Find where the given text appears and provide that cell's center as [x, y] coordinate. 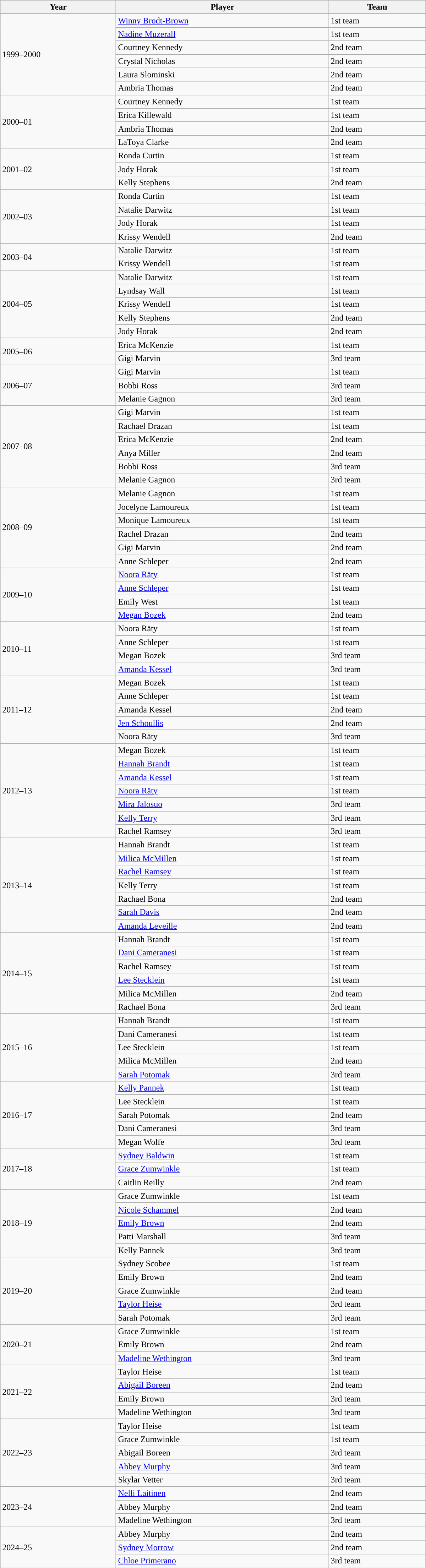
2019–20 [58, 1291]
2001–02 [58, 169]
Patti Marshall [222, 1236]
2020–21 [58, 1345]
Winny Brodt-Brown [222, 21]
Erica Killewald [222, 115]
2012–13 [58, 791]
Crystal Nicholas [222, 61]
2014–15 [58, 973]
Monique Lamoureux [222, 520]
Amanda Leveille [222, 926]
Lyndsay Wall [222, 291]
Skylar Vetter [222, 1480]
2013–14 [58, 885]
2007–08 [58, 446]
2011–12 [58, 710]
Rachael Drazan [222, 426]
Nelli Laitinen [222, 1493]
2016–17 [58, 1115]
Nadine Muzerall [222, 34]
2006–07 [58, 385]
Year [58, 7]
2010–11 [58, 649]
2015–16 [58, 1047]
2022–23 [58, 1453]
Sydney Baldwin [222, 1155]
1999–2000 [58, 54]
Sarah Davis [222, 912]
Caitlin Reilly [222, 1182]
2018–19 [58, 1223]
Megan Wolfe [222, 1142]
2000–01 [58, 122]
Chloe Primerano [222, 1561]
Jocelyne Lamoureux [222, 507]
2024–25 [58, 1547]
2023–24 [58, 1507]
Player [222, 7]
2003–04 [58, 257]
Anya Miller [222, 453]
2009–10 [58, 595]
2017–18 [58, 1169]
Laura Slominski [222, 75]
Sydney Morrow [222, 1547]
2005–06 [58, 351]
Team [377, 7]
2021–22 [58, 1392]
Nicole Schammel [222, 1209]
Rachel Drazan [222, 534]
Emily West [222, 602]
Sydney Scobee [222, 1264]
2004–05 [58, 304]
2008–09 [58, 527]
LaToya Clarke [222, 142]
Mira Jalosuo [222, 804]
Jen Schoullis [222, 723]
2002–03 [58, 217]
